Scan for the cell matching the given text and deliver its [X, Y] coordinate at center. 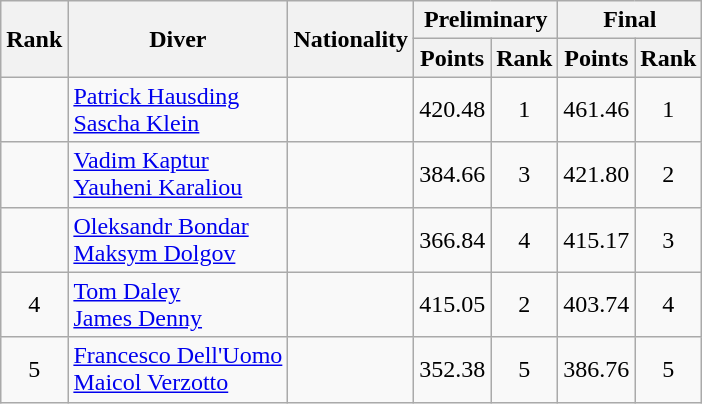
415.17 [596, 240]
Preliminary [486, 20]
Vadim KapturYauheni Karaliou [178, 174]
384.66 [452, 174]
Oleksandr BondarMaksym Dolgov [178, 240]
Patrick HausdingSascha Klein [178, 110]
Tom DaleyJames Denny [178, 304]
Diver [178, 39]
403.74 [596, 304]
366.84 [452, 240]
Final [630, 20]
421.80 [596, 174]
Nationality [351, 39]
461.46 [596, 110]
415.05 [452, 304]
386.76 [596, 370]
420.48 [452, 110]
Francesco Dell'UomoMaicol Verzotto [178, 370]
352.38 [452, 370]
